Find where the given text appears and provide that cell's center as (X, Y) coordinate. 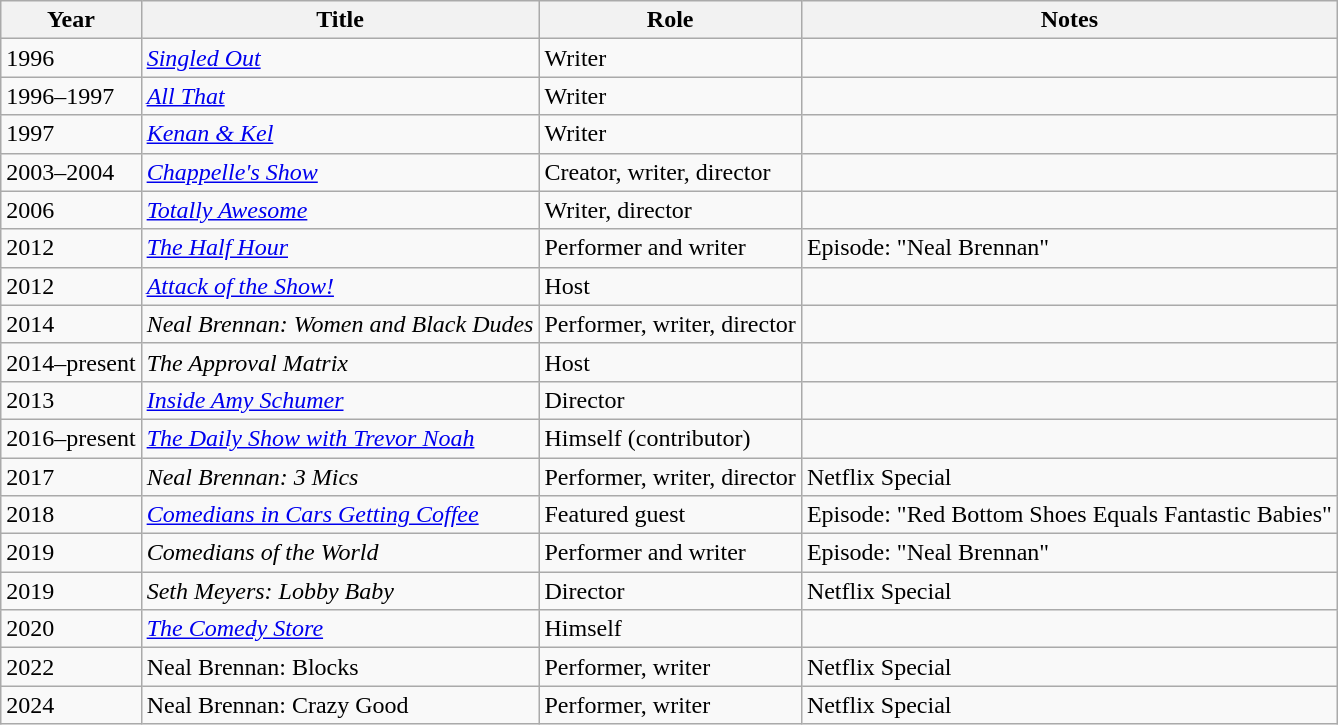
Creator, writer, director (670, 172)
Featured guest (670, 515)
The Half Hour (340, 248)
Episode: "Red Bottom Shoes Equals Fantastic Babies" (1069, 515)
The Approval Matrix (340, 362)
Neal Brennan: 3 Mics (340, 477)
1997 (71, 134)
The Daily Show with Trevor Noah (340, 438)
2014 (71, 324)
Title (340, 20)
Attack of the Show! (340, 286)
2018 (71, 515)
Notes (1069, 20)
2014–present (71, 362)
Neal Brennan: Blocks (340, 667)
2016–present (71, 438)
All That (340, 96)
1996–1997 (71, 96)
2022 (71, 667)
Neal Brennan: Crazy Good (340, 705)
2003–2004 (71, 172)
Year (71, 20)
Totally Awesome (340, 210)
The Comedy Store (340, 629)
Comedians of the World (340, 553)
Writer, director (670, 210)
2024 (71, 705)
2020 (71, 629)
Comedians in Cars Getting Coffee (340, 515)
Inside Amy Schumer (340, 400)
Himself (670, 629)
Neal Brennan: Women and Black Dudes (340, 324)
1996 (71, 58)
2013 (71, 400)
2006 (71, 210)
2017 (71, 477)
Singled Out (340, 58)
Role (670, 20)
Kenan & Kel (340, 134)
Himself (contributor) (670, 438)
Chappelle's Show (340, 172)
Seth Meyers: Lobby Baby (340, 591)
